Locate the cell with the specified text and output its (X, Y) center coordinate. 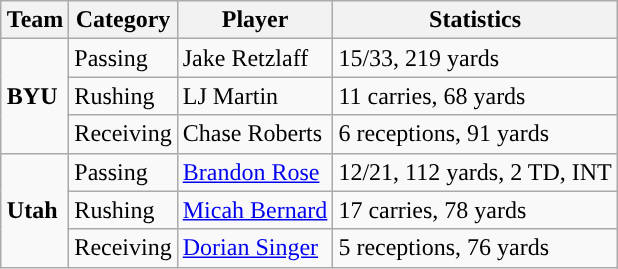
17 carries, 78 yards (475, 210)
Category (123, 20)
Brandon Rose (255, 172)
12/21, 112 yards, 2 TD, INT (475, 172)
BYU (35, 96)
Jake Retzlaff (255, 58)
Utah (35, 210)
Dorian Singer (255, 248)
Statistics (475, 20)
11 carries, 68 yards (475, 96)
5 receptions, 76 yards (475, 248)
Chase Roberts (255, 134)
6 receptions, 91 yards (475, 134)
LJ Martin (255, 96)
Micah Bernard (255, 210)
15/33, 219 yards (475, 58)
Player (255, 20)
Team (35, 20)
